Locate the cell with the specified text and output its [X, Y] center coordinate. 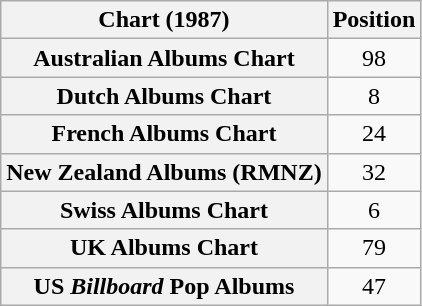
US Billboard Pop Albums [164, 286]
24 [374, 134]
New Zealand Albums (RMNZ) [164, 172]
32 [374, 172]
UK Albums Chart [164, 248]
Australian Albums Chart [164, 58]
47 [374, 286]
Swiss Albums Chart [164, 210]
Position [374, 20]
French Albums Chart [164, 134]
6 [374, 210]
Chart (1987) [164, 20]
98 [374, 58]
Dutch Albums Chart [164, 96]
79 [374, 248]
8 [374, 96]
